Search for the cell housing the specified text and yield its [X, Y] center coordinate. 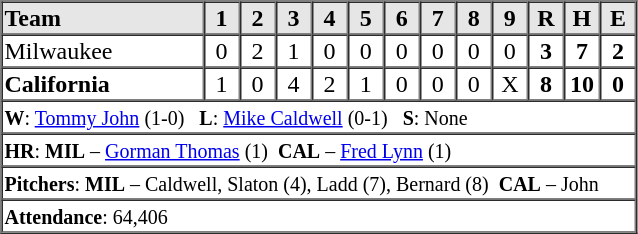
Milwaukee [103, 50]
Team [103, 18]
5 [366, 18]
H [582, 18]
HR: MIL – Gorman Thomas (1) CAL – Fred Lynn (1) [319, 150]
California [103, 84]
Attendance: 64,406 [319, 216]
10 [582, 84]
6 [402, 18]
W: Tommy John (1-0) L: Mike Caldwell (0-1) S: None [319, 116]
R [546, 18]
Pitchers: MIL – Caldwell, Slaton (4), Ladd (7), Bernard (8) CAL – John [319, 182]
9 [510, 18]
X [510, 84]
E [618, 18]
